Pinpoint the cell where the given text exists, returning its (x, y) midpoint coordinate. 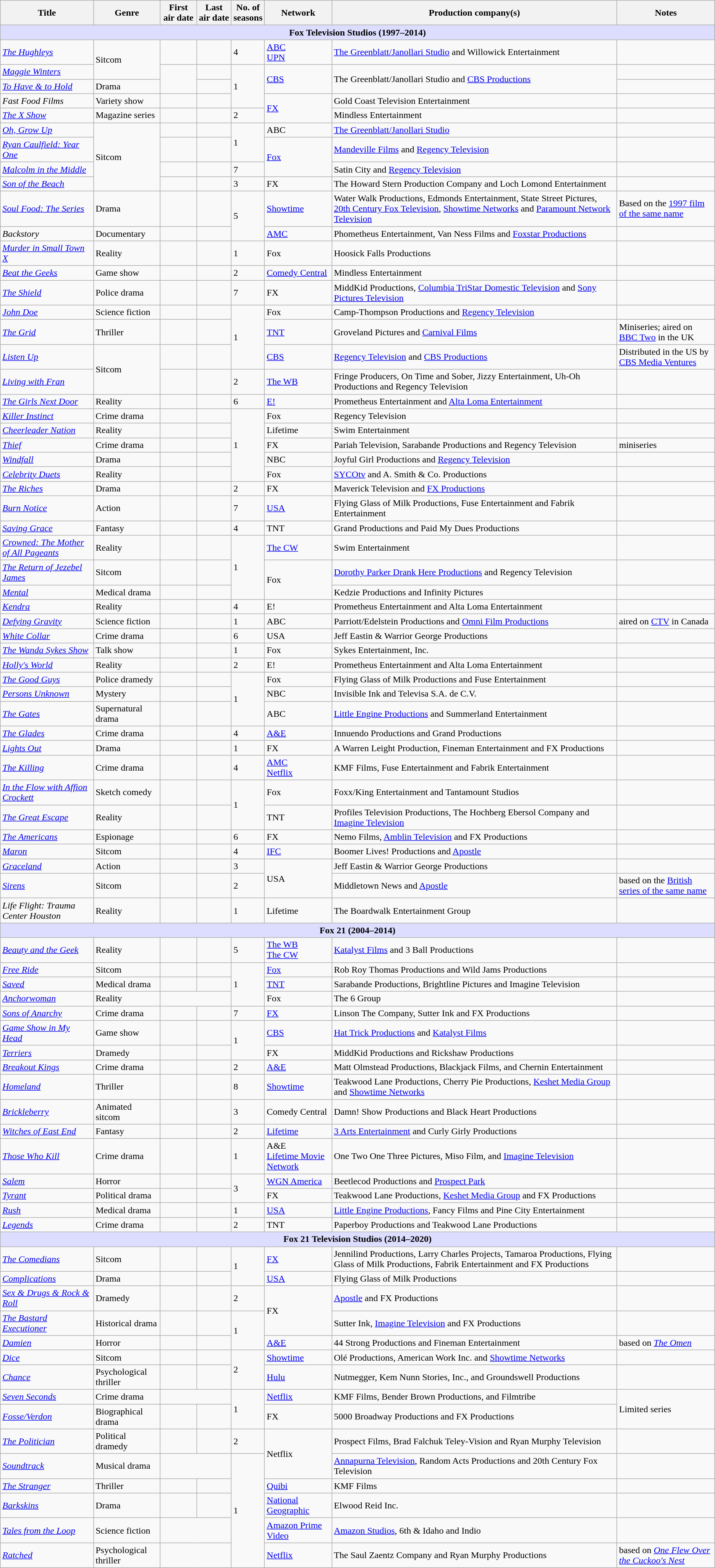
Phometheus Entertainment, Van Ness Films and Foxstar Productions (474, 233)
aired on CTV in Canada (666, 621)
In the Flow with Affion Crockett (47, 792)
Rush (47, 1210)
Regency Television (474, 416)
Sutter Ink, Imagine Television and FX Productions (474, 1323)
Water Walk Productions, Edmonds Entertainment, State Street Pictures, 20th Century Fox Television, Showtime Networks and Paramount Network Television (474, 209)
Sex & Drugs & Rock & Roll (47, 1298)
Political drama (127, 1196)
Graceland (47, 866)
Hoosick Falls Productions (474, 254)
The Comedians (47, 1259)
Flying Glass of Milk Productions (474, 1279)
Political dramedy (127, 1441)
based on One Flew Over the Cuckoo's Nest (666, 1555)
based on the British series of the same name (666, 886)
Salem (47, 1181)
Limited series (666, 1409)
Beetlecod Productions and Prospect Park (474, 1181)
Burn Notice (47, 508)
Olé Productions, American Work Inc. and Showtime Networks (474, 1357)
The Saul Zaentz Company and Ryan Murphy Productions (474, 1555)
Hat Trick Productions and Katalyst Films (474, 1033)
Sketch comedy (127, 792)
Little Engine Productions, Fancy Films and Pine City Entertainment (474, 1210)
One Two One Three Pictures, Miso Film, and Imagine Television (474, 1156)
Fox Television Studios (1997–2014) (357, 32)
The Politician (47, 1441)
Kendra (47, 607)
Paperboy Productions and Teakwood Lane Productions (474, 1225)
To Have & to Hold (47, 86)
Police drama (127, 293)
based on The Omen (666, 1343)
Last air date (214, 13)
Teakwood Lane Productions, Cherry Pie Productions, Keshet Media Group and Showtime Networks (474, 1087)
Killer Instinct (47, 416)
Middletown News and Apostle (474, 886)
Free Ride (47, 970)
Police dramedy (127, 679)
Oh, Grow Up (47, 130)
AMC Netflix (298, 768)
National Geographic (298, 1505)
Ratched (47, 1555)
Windfall (47, 459)
IFC (298, 852)
Tyrant (47, 1196)
Foxx/King Entertainment and Tantamount Studios (474, 792)
Production company(s) (474, 13)
Espionage (127, 837)
Variety show (127, 101)
Seven Seconds (47, 1397)
Network (298, 13)
Damn! Show Productions and Black Heart Productions (474, 1111)
Flying Glass of Milk Productions and Fuse Entertainment (474, 679)
Regency Television and CBS Productions (474, 357)
The Grid (47, 332)
Soul Food: The Series (47, 209)
Malcolm in the Middle (47, 169)
KMF Films, Bender Brown Productions, and Filmtribe (474, 1397)
Kedzie Productions and Infinity Pictures (474, 592)
MiddKid Productions, Columbia TriStar Domestic Television and Sony Pictures Television (474, 293)
Based on the 1997 film of the same name (666, 209)
Matt Olmstead Productions, Blackjack Films, and Chernin Entertainment (474, 1067)
The Girls Next Door (47, 401)
Amazon Studios, 6th & Idaho and Indio (474, 1531)
Soundtrack (47, 1466)
Those Who Kill (47, 1156)
Son of the Beach (47, 184)
Grand Productions and Paid My Dues Productions (474, 528)
Terriers (47, 1052)
Joyful Girl Productions and Regency Television (474, 459)
The Wanda Sykes Show (47, 650)
A&E Lifetime Movie Network (298, 1156)
Jennilind Productions, Larry Charles Projects, Tamaroa Productions, Flying Glass of Milk Productions, Fabrik Entertainment and FX Productions (474, 1259)
Homeland (47, 1087)
Biographical drama (127, 1416)
AMC (298, 233)
Beat the Geeks (47, 273)
Witches of East End (47, 1132)
No. ofseasons (248, 13)
The Greenblatt/Janollari Studio (474, 130)
The Howard Stern Production Company and Loch Lomond Entertainment (474, 184)
Hulu (298, 1377)
Groveland Pictures and Carnival Films (474, 332)
Innuendo Productions and Grand Productions (474, 733)
The WB The CW (298, 950)
Cheerleader Nation (47, 430)
Magazine series (127, 115)
5000 Broadway Productions and FX Productions (474, 1416)
The Bastard Executioner (47, 1323)
KMF Films (474, 1486)
The Stranger (47, 1486)
Maron (47, 852)
Beauty and the Geek (47, 950)
Annapurna Television, Random Acts Productions and 20th Century Fox Television (474, 1466)
MiddKid Productions and Rickshaw Productions (474, 1052)
Tales from the Loop (47, 1531)
ABC UPN (298, 52)
Profiles Television Productions, The Hochberg Ebersol Company and Imagine Television (474, 817)
Crowned: The Mother of All Pageants (47, 548)
8 (248, 1087)
John Doe (47, 312)
The Hughleys (47, 52)
Miniseries; aired on BBC Two in the UK (666, 332)
The Americans (47, 837)
The 6 Group (474, 999)
Talk show (127, 650)
Mystery (127, 694)
Fast Food Films (47, 101)
Supernatural drama (127, 713)
The Good Guys (47, 679)
Rob Roy Thomas Productions and Wild Jams Productions (474, 970)
Prospect Films, Brad Falchuk Teley-Vision and Ryan Murphy Television (474, 1441)
Mental (47, 592)
Dice (47, 1357)
Sirens (47, 886)
3 Arts Entertainment and Curly Girly Productions (474, 1132)
Camp-Thompson Productions and Regency Television (474, 312)
Saving Grace (47, 528)
Documentary (127, 233)
Fox 21 (2004–2014) (357, 930)
White Collar (47, 636)
Genre (127, 13)
The Riches (47, 488)
Linson The Company, Sutter Ink and FX Productions (474, 1013)
Living with Fran (47, 382)
Legends (47, 1225)
Thief (47, 445)
Parriott/Edelstein Productions and Omni Film Productions (474, 621)
Persons Unknown (47, 694)
Murder in Small Town X (47, 254)
The Return of Jezebel James (47, 573)
Backstory (47, 233)
Invisible Ink and Televisa S.A. de C.V. (474, 694)
44 Strong Productions and Fineman Entertainment (474, 1343)
Apostle and FX Productions (474, 1298)
Breakout Kings (47, 1067)
Nutmegger, Kem Nunn Stories, Inc., and Groundswell Productions (474, 1377)
Musical drama (127, 1466)
SYCOtv and A. Smith & Co. Productions (474, 474)
Teakwood Lane Productions, Keshet Media Group and FX Productions (474, 1196)
Mandeville Films and Regency Television (474, 150)
The Greenblatt/Janollari Studio and CBS Productions (474, 79)
Maverick Television and FX Productions (474, 488)
Quibi (298, 1486)
Brickleberry (47, 1111)
A Warren Leight Production, Fineman Entertainment and FX Productions (474, 748)
Elwood Reid Inc. (474, 1505)
Fringe Producers, On Time and Sober, Jizzy Entertainment, Uh-Oh Productions and Regency Television (474, 382)
The WB (298, 382)
Fox 21 Television Studios (2014–2020) (357, 1239)
The Glades (47, 733)
Flying Glass of Milk Productions, Fuse Entertainment and Fabrik Entertainment (474, 508)
Satin City and Regency Television (474, 169)
Damien (47, 1343)
The Greenblatt/Janollari Studio and Willowick Entertainment (474, 52)
First air date (179, 13)
The X Show (47, 115)
Pariah Television, Sarabande Productions and Regency Television (474, 445)
Lights Out (47, 748)
Animated sitcom (127, 1111)
The Great Escape (47, 817)
The Shield (47, 293)
Amazon Prime Video (298, 1531)
KMF Films, Fuse Entertainment and Fabrik Entertainment (474, 768)
The Boardwalk Entertainment Group (474, 910)
Chance (47, 1377)
Sykes Entertainment, Inc. (474, 650)
Title (47, 13)
WGN America (298, 1181)
Game Show in My Head (47, 1033)
Anchorwoman (47, 999)
miniseries (666, 445)
Katalyst Films and 3 Ball Productions (474, 950)
Fosse/Verdon (47, 1416)
Life Flight: Trauma Center Houston (47, 910)
Saved (47, 984)
Gold Coast Television Entertainment (474, 101)
Dorothy Parker Drank Here Productions and Regency Television (474, 573)
Sarabande Productions, Brightline Pictures and Imagine Television (474, 984)
Nemo Films, Amblin Television and FX Productions (474, 837)
Listen Up (47, 357)
The Killing (47, 768)
The Gates (47, 713)
Celebrity Duets (47, 474)
Historical drama (127, 1323)
Distributed in the US by CBS Media Ventures (666, 357)
The CW (298, 548)
Complications (47, 1279)
Little Engine Productions and Summerland Entertainment (474, 713)
Maggie Winters (47, 72)
Boomer Lives! Productions and Apostle (474, 852)
Sons of Anarchy (47, 1013)
Holly's World (47, 665)
Defying Gravity (47, 621)
Ryan Caulfield: Year One (47, 150)
Notes (666, 13)
Barkskins (47, 1505)
